Scan for the cell matching the given text and deliver its (X, Y) coordinate at center. 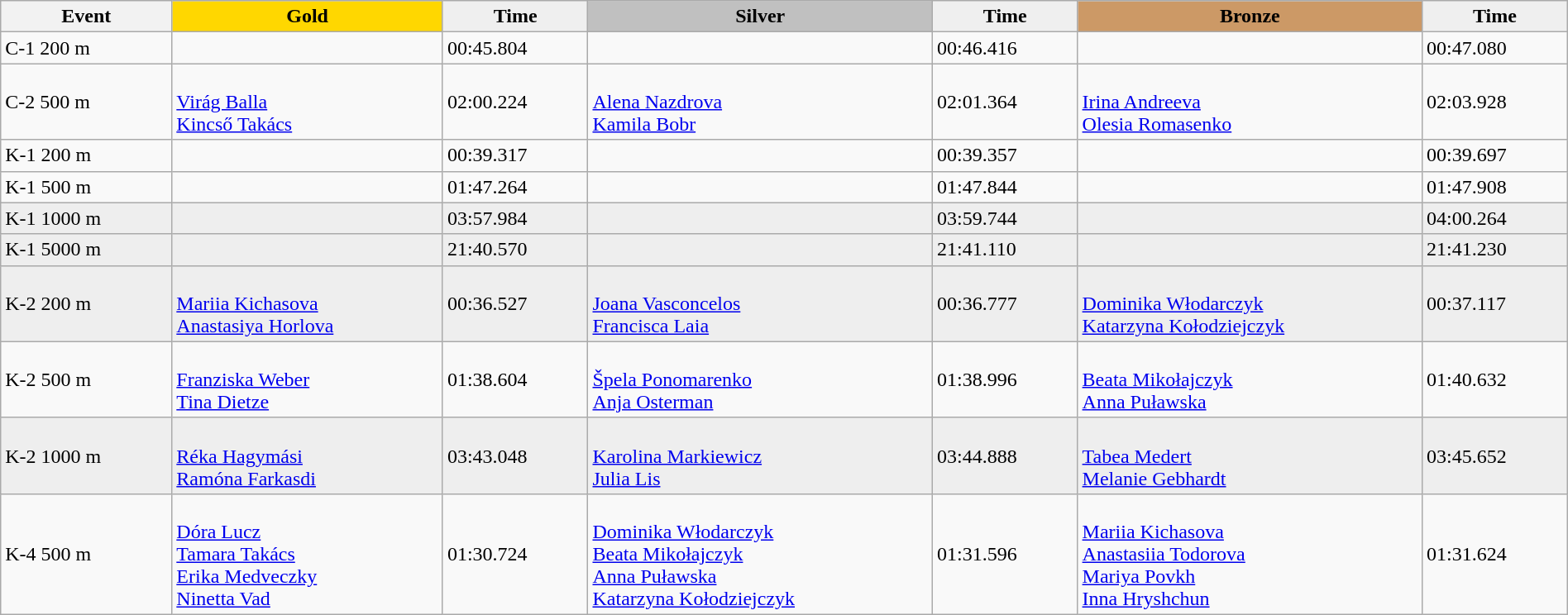
04:00.264 (1495, 218)
Joana VasconcelosFrancisca Laia (761, 303)
K-2 200 m (86, 303)
01:47.844 (1005, 187)
Gold (308, 17)
Beata MikołajczykAnna Puławska (1250, 379)
00:45.804 (515, 48)
K-2 1000 m (86, 455)
02:03.928 (1495, 102)
01:47.908 (1495, 187)
00:39.357 (1005, 155)
K-1 200 m (86, 155)
01:47.264 (515, 187)
01:31.596 (1005, 554)
K-2 500 m (86, 379)
Mariia KichasovaAnastasiya Horlova (308, 303)
C-2 500 m (86, 102)
00:46.416 (1005, 48)
Bronze (1250, 17)
02:00.224 (515, 102)
Karolina MarkiewiczJulia Lis (761, 455)
Špela PonomarenkoAnja Osterman (761, 379)
01:31.624 (1495, 554)
K-1 1000 m (86, 218)
03:43.048 (515, 455)
Event (86, 17)
Tabea MedertMelanie Gebhardt (1250, 455)
03:59.744 (1005, 218)
Dominika WłodarczykKatarzyna Kołodziejczyk (1250, 303)
01:38.996 (1005, 379)
00:39.697 (1495, 155)
21:41.110 (1005, 250)
00:36.777 (1005, 303)
21:40.570 (515, 250)
Virág BallaKincső Takács (308, 102)
00:39.317 (515, 155)
Franziska WeberTina Dietze (308, 379)
Dóra LuczTamara TakácsErika MedveczkyNinetta Vad (308, 554)
Silver (761, 17)
03:57.984 (515, 218)
03:45.652 (1495, 455)
Dominika WłodarczykBeata MikołajczykAnna PuławskaKatarzyna Kołodziejczyk (761, 554)
Réka HagymásiRamóna Farkasdi (308, 455)
01:40.632 (1495, 379)
01:30.724 (515, 554)
00:47.080 (1495, 48)
00:36.527 (515, 303)
K-4 500 m (86, 554)
02:01.364 (1005, 102)
Mariia KichasovaAnastasiia TodorovaMariya PovkhInna Hryshchun (1250, 554)
C-1 200 m (86, 48)
01:38.604 (515, 379)
K-1 5000 m (86, 250)
K-1 500 m (86, 187)
03:44.888 (1005, 455)
00:37.117 (1495, 303)
Irina AndreevaOlesia Romasenko (1250, 102)
21:41.230 (1495, 250)
Alena NazdrovaKamila Bobr (761, 102)
